Output the (X, Y) coordinate of the center of the cell containing the given text.  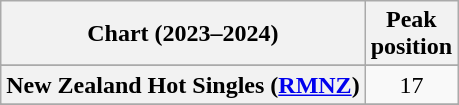
Chart (2023–2024) (183, 34)
New Zealand Hot Singles (RMNZ) (183, 85)
17 (411, 85)
Peakposition (411, 34)
